Locate the cell with the specified text and output its (x, y) center coordinate. 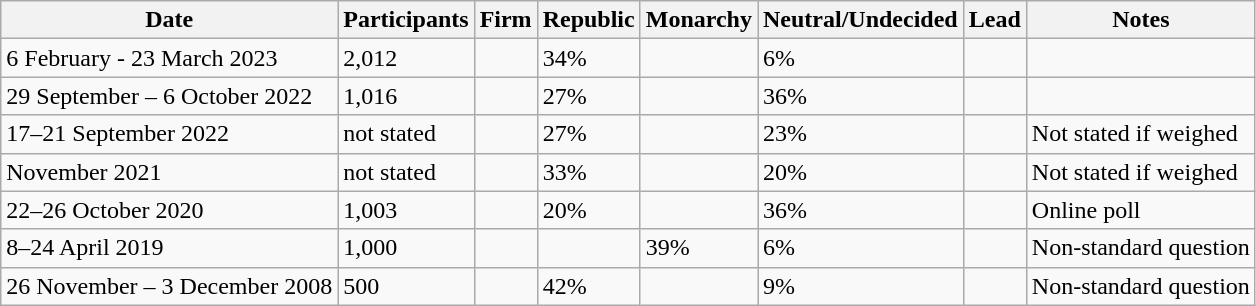
8–24 April 2019 (170, 248)
9% (861, 286)
6 February - 23 March 2023 (170, 58)
Notes (1140, 20)
Firm (506, 20)
17–21 September 2022 (170, 134)
1,016 (406, 96)
500 (406, 286)
29 September – 6 October 2022 (170, 96)
Republic (588, 20)
39% (698, 248)
2,012 (406, 58)
Online poll (1140, 210)
1,000 (406, 248)
Lead (994, 20)
Date (170, 20)
34% (588, 58)
Participants (406, 20)
26 November – 3 December 2008 (170, 286)
22–26 October 2020 (170, 210)
23% (861, 134)
42% (588, 286)
Neutral/Undecided (861, 20)
1,003 (406, 210)
Monarchy (698, 20)
November 2021 (170, 172)
33% (588, 172)
